Determine the [x, y] coordinate at the center of the cell enclosing the given text.  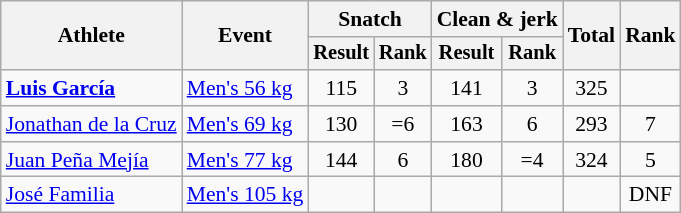
115 [341, 88]
Luis García [92, 88]
=6 [403, 124]
324 [592, 160]
José Familia [92, 195]
130 [341, 124]
180 [467, 160]
Men's 77 kg [246, 160]
5 [650, 160]
293 [592, 124]
Juan Peña Mejía [92, 160]
=4 [532, 160]
Men's 56 kg [246, 88]
Event [246, 36]
163 [467, 124]
DNF [650, 195]
Total [592, 36]
325 [592, 88]
Snatch [370, 19]
Clean & jerk [498, 19]
144 [341, 160]
Jonathan de la Cruz [92, 124]
141 [467, 88]
7 [650, 124]
Men's 105 kg [246, 195]
Men's 69 kg [246, 124]
Athlete [92, 36]
